Find where the given text appears and provide that cell's center as [X, Y] coordinate. 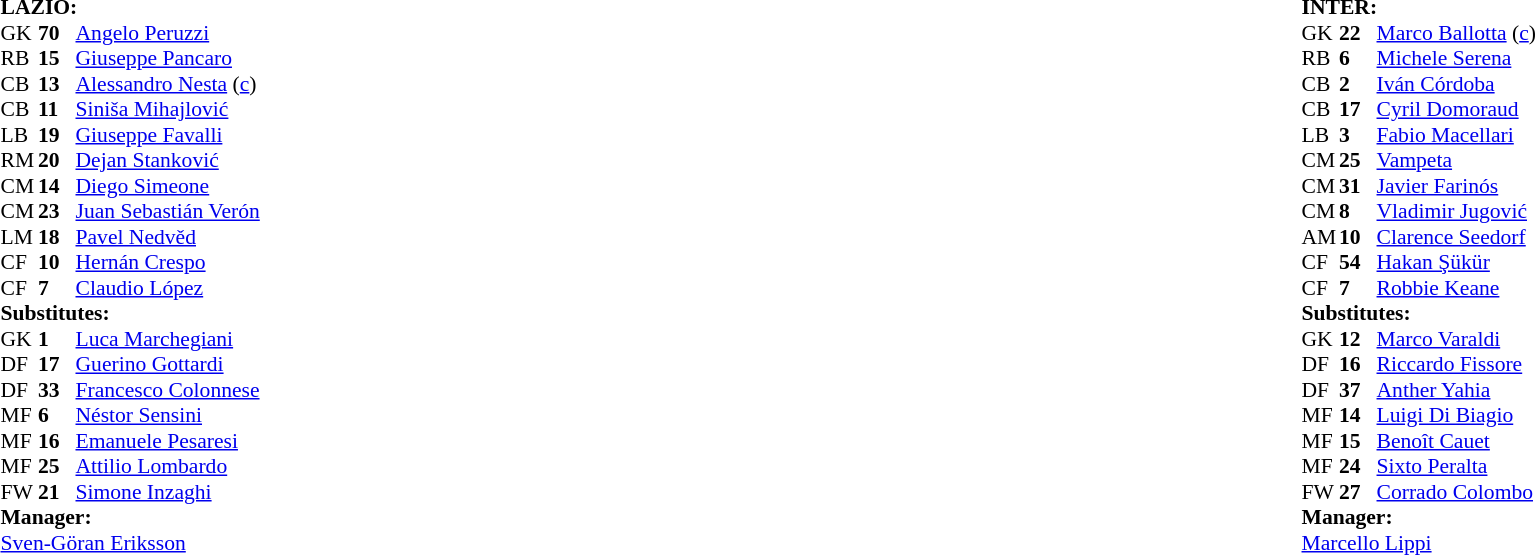
Pavel Nedvěd [168, 237]
37 [1358, 390]
18 [57, 237]
Manager: [130, 517]
Giuseppe Pancaro [168, 59]
19 [57, 135]
Substitutes: [130, 313]
Alessandro Nesta (c) [168, 84]
12 [1358, 339]
24 [1358, 467]
21 [57, 492]
8 [1358, 211]
22 [1358, 33]
Siniša Mihajlović [168, 109]
LM [19, 237]
Attilio Lombardo [168, 467]
31 [1358, 186]
2 [1358, 84]
23 [57, 211]
Juan Sebastián Verón [168, 211]
Giuseppe Favalli [168, 135]
Angelo Peruzzi [168, 33]
Emanuele Pesaresi [168, 441]
Guerino Gottardi [168, 365]
13 [57, 84]
Dejan Stanković [168, 161]
33 [57, 390]
Luca Marchegiani [168, 339]
54 [1358, 263]
Simone Inzaghi [168, 492]
11 [57, 109]
Diego Simeone [168, 186]
Hernán Crespo [168, 263]
Francesco Colonnese [168, 390]
27 [1358, 492]
Claudio López [168, 288]
70 [57, 33]
Néstor Sensini [168, 415]
3 [1358, 135]
1 [57, 339]
20 [57, 161]
RM [19, 161]
AM [1321, 237]
